Locate the cell with the specified text and output its (X, Y) center coordinate. 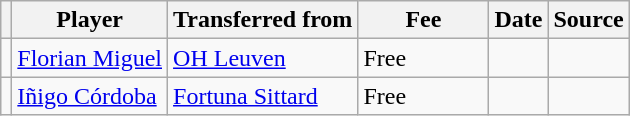
OH Leuven (263, 58)
Date (518, 20)
Transferred from (263, 20)
Fortuna Sittard (263, 96)
Player (90, 20)
Florian Miguel (90, 58)
Fee (424, 20)
Source (588, 20)
Iñigo Córdoba (90, 96)
